Output the (x, y) coordinate of the center of the cell containing the given text.  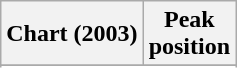
Chart (2003) (72, 34)
Peakposition (189, 34)
